Determine the (X, Y) coordinate at the center of the cell enclosing the given text.  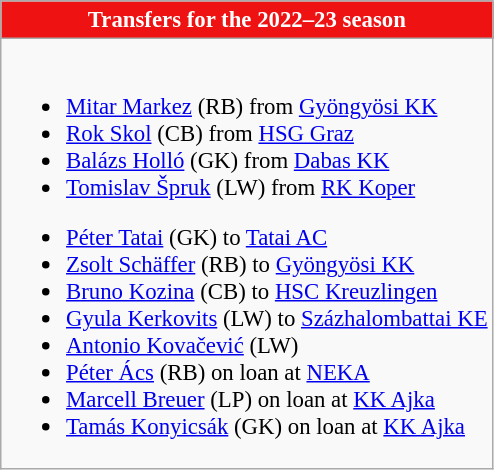
Transfers for the 2022–23 season (247, 20)
